From the cell containing the given text, extract its center point as (x, y) coordinate. 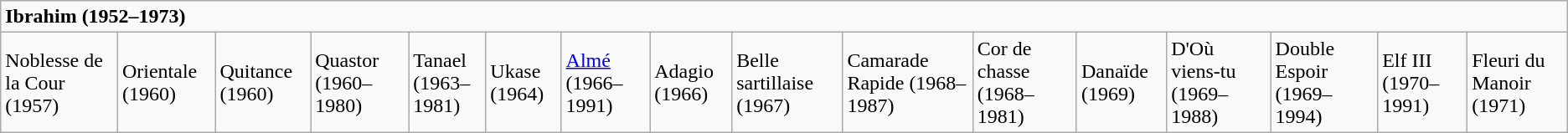
Danaïde (1969) (1121, 82)
Quitance (1960) (263, 82)
Quastor (1960–1980) (360, 82)
Fleuri du Manoir (1971) (1518, 82)
Double Espoir (1969–1994) (1324, 82)
Camarade Rapide (1968–1987) (908, 82)
Cor de chasse (1968–1981) (1024, 82)
Elf III (1970–1991) (1422, 82)
Adagio (1966) (691, 82)
Almé (1966–1991) (606, 82)
Ibrahim (1952–1973) (784, 17)
Tanael(1963–1981) (447, 82)
Orientale (1960) (166, 82)
Ukase (1964) (524, 82)
Belle sartillaise (1967) (787, 82)
Noblesse de la Cour (1957) (59, 82)
D'Où viens-tu (1969–1988) (1219, 82)
